Extract the [x, y] coordinate from the center of the cell holding the provided text.  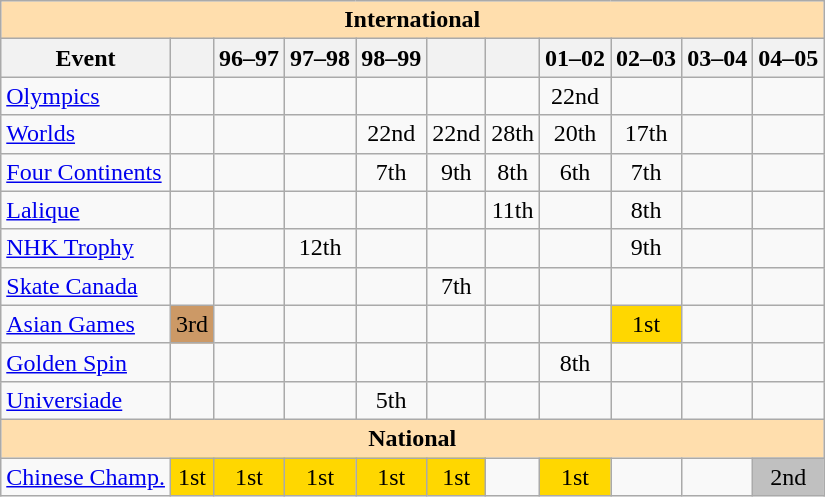
01–02 [576, 58]
Four Continents [86, 172]
Skate Canada [86, 286]
97–98 [320, 58]
Event [86, 58]
2nd [788, 477]
Olympics [86, 96]
Chinese Champ. [86, 477]
11th [513, 210]
International [412, 20]
12th [320, 248]
02–03 [646, 58]
Asian Games [86, 324]
Universiade [86, 400]
Worlds [86, 134]
03–04 [718, 58]
96–97 [250, 58]
04–05 [788, 58]
National [412, 438]
Lalique [86, 210]
28th [513, 134]
17th [646, 134]
20th [576, 134]
6th [576, 172]
98–99 [392, 58]
Golden Spin [86, 362]
5th [392, 400]
NHK Trophy [86, 248]
3rd [192, 324]
